Find where the given text appears and provide that cell's center as (X, Y) coordinate. 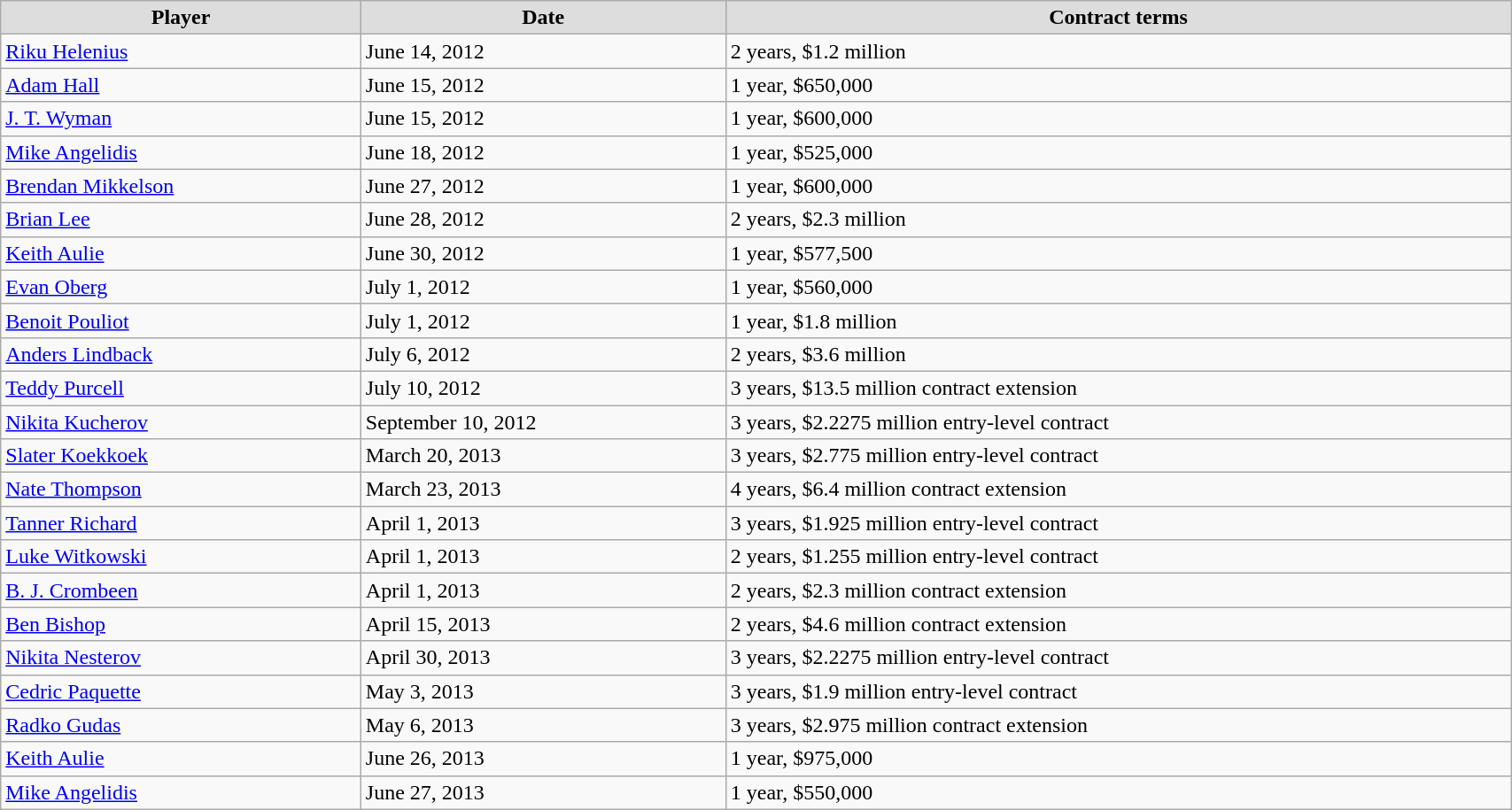
July 10, 2012 (543, 388)
Benoit Pouliot (181, 320)
3 years, $1.925 million entry-level contract (1118, 523)
Nate Thompson (181, 490)
Riku Helenius (181, 51)
Brendan Mikkelson (181, 186)
April 15, 2013 (543, 624)
2 years, $2.3 million contract extension (1118, 590)
Slater Koekkoek (181, 456)
June 30, 2012 (543, 253)
Nikita Kucherov (181, 422)
May 3, 2013 (543, 691)
June 18, 2012 (543, 152)
1 year, $650,000 (1118, 85)
March 20, 2013 (543, 456)
Evan Oberg (181, 287)
Cedric Paquette (181, 691)
J. T. Wyman (181, 119)
Contract terms (1118, 18)
Player (181, 18)
April 30, 2013 (543, 658)
3 years, $2.975 million contract extension (1118, 725)
July 6, 2012 (543, 354)
1 year, $975,000 (1118, 759)
2 years, $2.3 million (1118, 220)
Radko Gudas (181, 725)
2 years, $1.255 million entry-level contract (1118, 557)
1 year, $1.8 million (1118, 320)
3 years, $2.775 million entry-level contract (1118, 456)
June 26, 2013 (543, 759)
June 14, 2012 (543, 51)
June 27, 2012 (543, 186)
Ben Bishop (181, 624)
June 28, 2012 (543, 220)
May 6, 2013 (543, 725)
3 years, $13.5 million contract extension (1118, 388)
September 10, 2012 (543, 422)
Nikita Nesterov (181, 658)
Luke Witkowski (181, 557)
1 year, $525,000 (1118, 152)
June 27, 2013 (543, 792)
3 years, $1.9 million entry-level contract (1118, 691)
1 year, $550,000 (1118, 792)
2 years, $4.6 million contract extension (1118, 624)
March 23, 2013 (543, 490)
Anders Lindback (181, 354)
2 years, $1.2 million (1118, 51)
Tanner Richard (181, 523)
Brian Lee (181, 220)
4 years, $6.4 million contract extension (1118, 490)
Teddy Purcell (181, 388)
1 year, $560,000 (1118, 287)
Date (543, 18)
B. J. Crombeen (181, 590)
1 year, $577,500 (1118, 253)
Adam Hall (181, 85)
2 years, $3.6 million (1118, 354)
